Return the (x, y) coordinate for the center point of the cell that contains the specified text.  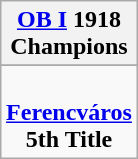
OB I 1918Champions (70, 34)
Ferencváros5th Title (70, 112)
